Search for the cell housing the specified text and yield its [x, y] center coordinate. 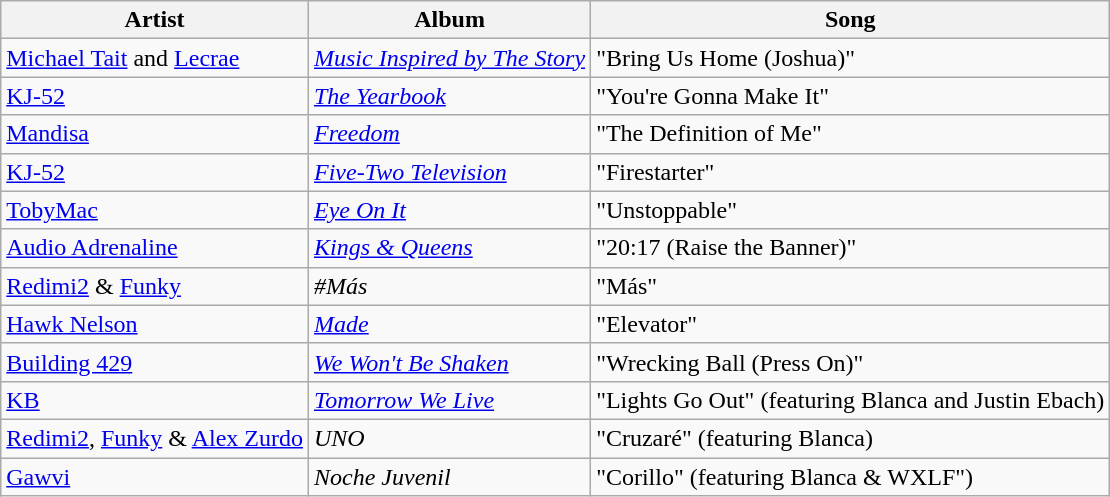
Redimi2 & Funky [155, 286]
"Unstoppable" [850, 210]
Five-Two Television [449, 172]
Eye On It [449, 210]
"Wrecking Ball (Press On)" [850, 362]
"The Definition of Me" [850, 134]
Music Inspired by The Story [449, 58]
Mandisa [155, 134]
KB [155, 400]
"Lights Go Out" (featuring Blanca and Justin Ebach) [850, 400]
Gawvi [155, 477]
#Más [449, 286]
UNO [449, 438]
"Más" [850, 286]
Made [449, 324]
"20:17 (Raise the Banner)" [850, 248]
Redimi2, Funky & Alex Zurdo [155, 438]
Building 429 [155, 362]
Freedom [449, 134]
Noche Juvenil [449, 477]
Kings & Queens [449, 248]
We Won't Be Shaken [449, 362]
"Firestarter" [850, 172]
"Corillo" (featuring Blanca & WXLF") [850, 477]
"Bring Us Home (Joshua)" [850, 58]
"Cruzaré" (featuring Blanca) [850, 438]
Audio Adrenaline [155, 248]
The Yearbook [449, 96]
Artist [155, 20]
TobyMac [155, 210]
Tomorrow We Live [449, 400]
Michael Tait and Lecrae [155, 58]
Song [850, 20]
"Elevator" [850, 324]
Hawk Nelson [155, 324]
Album [449, 20]
"You're Gonna Make It" [850, 96]
